Search for the cell housing the specified text and yield its [x, y] center coordinate. 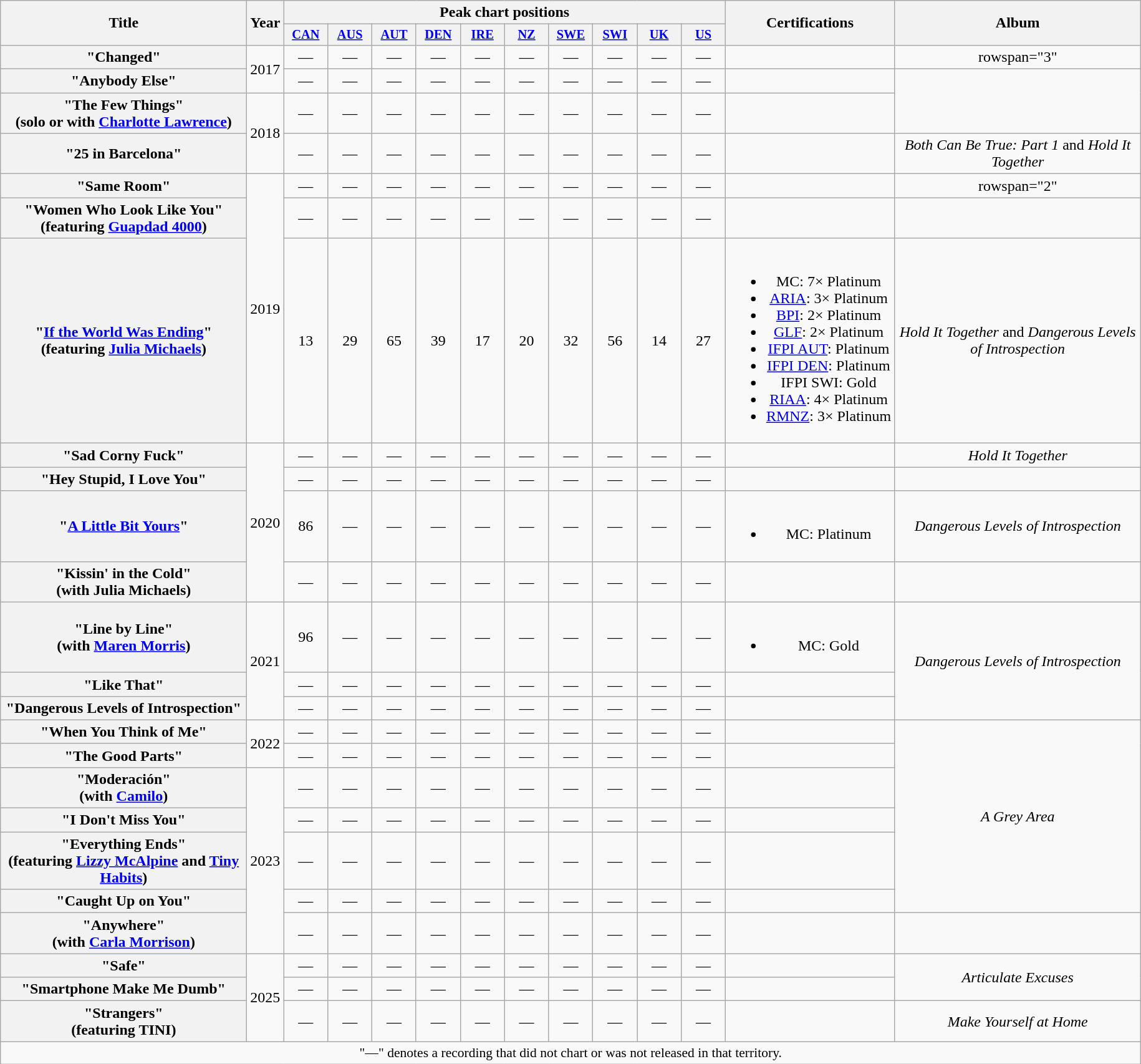
"Strangers"(featuring TINI) [123, 1022]
Peak chart positions [505, 12]
"Anywhere" (with Carla Morrison) [123, 933]
96 [306, 637]
MC: Platinum [809, 526]
Both Can Be True: Part 1 and Hold It Together [1018, 153]
A Grey Area [1018, 816]
CAN [306, 35]
13 [306, 341]
2018 [266, 133]
56 [615, 341]
AUT [394, 35]
27 [703, 341]
"Hey Stupid, I Love You" [123, 479]
"Changed" [123, 57]
rowspan="2" [1018, 186]
Certifications [809, 23]
65 [394, 341]
"Women Who Look Like You"(featuring Guapdad 4000) [123, 218]
"When You Think of Me" [123, 732]
MC: Gold [809, 637]
"25 in Barcelona" [123, 153]
"The Few Things"(solo or with Charlotte Lawrence) [123, 114]
Title [123, 23]
29 [350, 341]
Year [266, 23]
"Smartphone Make Me Dumb" [123, 989]
Hold It Together [1018, 455]
"Same Room" [123, 186]
"Anybody Else" [123, 81]
Articulate Excuses [1018, 977]
NZ [526, 35]
"Moderación"(with Camilo) [123, 787]
"If the World Was Ending"(featuring Julia Michaels) [123, 341]
86 [306, 526]
2021 [266, 661]
"A Little Bit Yours" [123, 526]
"Sad Corny Fuck" [123, 455]
AUS [350, 35]
14 [660, 341]
US [703, 35]
"—" denotes a recording that did not chart or was not released in that territory. [571, 1053]
"Safe" [123, 965]
"Line by Line"(with Maren Morris) [123, 637]
DEN [438, 35]
SWI [615, 35]
17 [483, 341]
"The Good Parts" [123, 755]
2023 [266, 860]
"Like That" [123, 684]
2019 [266, 309]
39 [438, 341]
"I Don't Miss You" [123, 820]
2025 [266, 998]
MC: 7× PlatinumARIA: 3× PlatinumBPI: 2× PlatinumGLF: 2× PlatinumIFPI AUT: PlatinumIFPI DEN: PlatinumIFPI SWI: GoldRIAA: 4× PlatinumRMNZ: 3× Platinum [809, 341]
rowspan="3" [1018, 57]
"Kissin' in the Cold"(with Julia Michaels) [123, 581]
32 [571, 341]
2022 [266, 743]
Album [1018, 23]
20 [526, 341]
Hold It Together and Dangerous Levels of Introspection [1018, 341]
2020 [266, 523]
IRE [483, 35]
UK [660, 35]
"Caught Up on You" [123, 901]
"Everything Ends" (featuring Lizzy McAlpine and Tiny Habits) [123, 861]
Make Yourself at Home [1018, 1022]
"Dangerous Levels of Introspection" [123, 708]
SWE [571, 35]
2017 [266, 69]
